From the cell containing the given text, extract its center point as (x, y) coordinate. 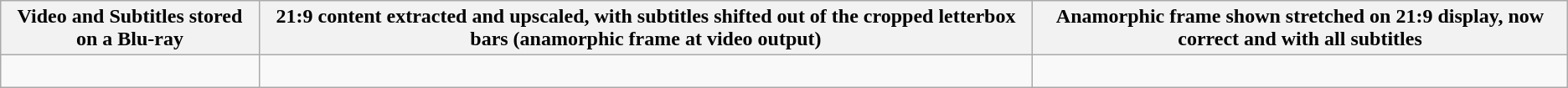
21:9 content extracted and upscaled, with subtitles shifted out of the cropped letterbox bars (anamorphic frame at video output) (646, 28)
Anamorphic frame shown stretched on 21:9 display, now correct and with all subtitles (1300, 28)
Video and Subtitles stored on a Blu-ray (130, 28)
